Determine the [X, Y] coordinate at the center of the cell enclosing the given text.  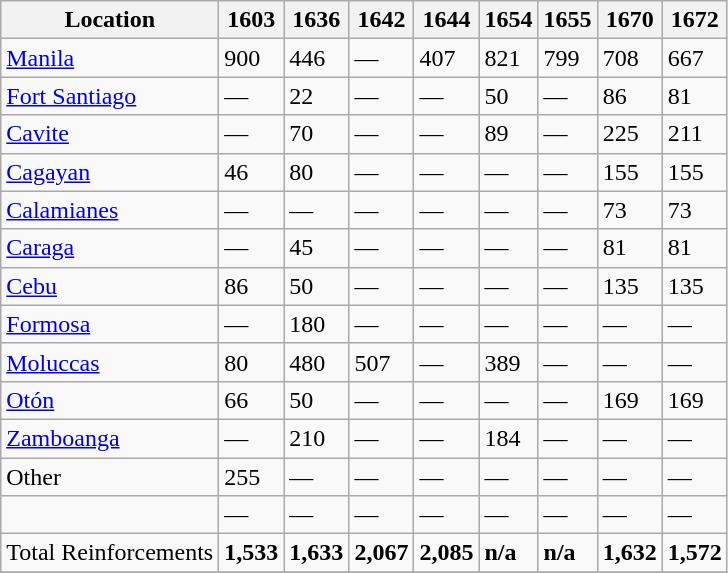
89 [508, 134]
180 [316, 324]
1670 [630, 20]
708 [630, 58]
2,067 [382, 553]
Calamianes [110, 210]
507 [382, 362]
480 [316, 362]
211 [694, 134]
2,085 [446, 553]
Location [110, 20]
Other [110, 477]
1,533 [252, 553]
Cebu [110, 286]
1,572 [694, 553]
210 [316, 438]
1,633 [316, 553]
821 [508, 58]
1672 [694, 20]
Cagayan [110, 172]
225 [630, 134]
45 [316, 248]
1642 [382, 20]
1,632 [630, 553]
Caraga [110, 248]
799 [568, 58]
70 [316, 134]
900 [252, 58]
66 [252, 400]
1655 [568, 20]
407 [446, 58]
1636 [316, 20]
22 [316, 96]
255 [252, 477]
Moluccas [110, 362]
Manila [110, 58]
Fort Santiago [110, 96]
Cavite [110, 134]
46 [252, 172]
389 [508, 362]
Total Reinforcements [110, 553]
446 [316, 58]
667 [694, 58]
Otón [110, 400]
Formosa [110, 324]
Zamboanga [110, 438]
184 [508, 438]
1644 [446, 20]
1603 [252, 20]
1654 [508, 20]
